Extract the [x, y] coordinate from the center of the cell holding the provided text.  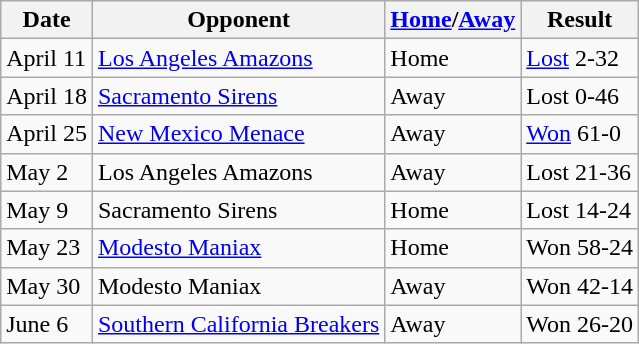
Home/Away [453, 20]
May 9 [47, 210]
Lost 21-36 [580, 172]
Lost 14-24 [580, 210]
Lost 0-46 [580, 96]
Opponent [238, 20]
Won 61-0 [580, 134]
Lost 2-32 [580, 58]
Won 58-24 [580, 248]
April 11 [47, 58]
Southern California Breakers [238, 324]
Date [47, 20]
Won 42-14 [580, 286]
May 30 [47, 286]
New Mexico Menace [238, 134]
May 23 [47, 248]
April 25 [47, 134]
May 2 [47, 172]
June 6 [47, 324]
April 18 [47, 96]
Result [580, 20]
Won 26-20 [580, 324]
